Detect which cell encompasses the target text, then output its [X, Y] center coordinate. 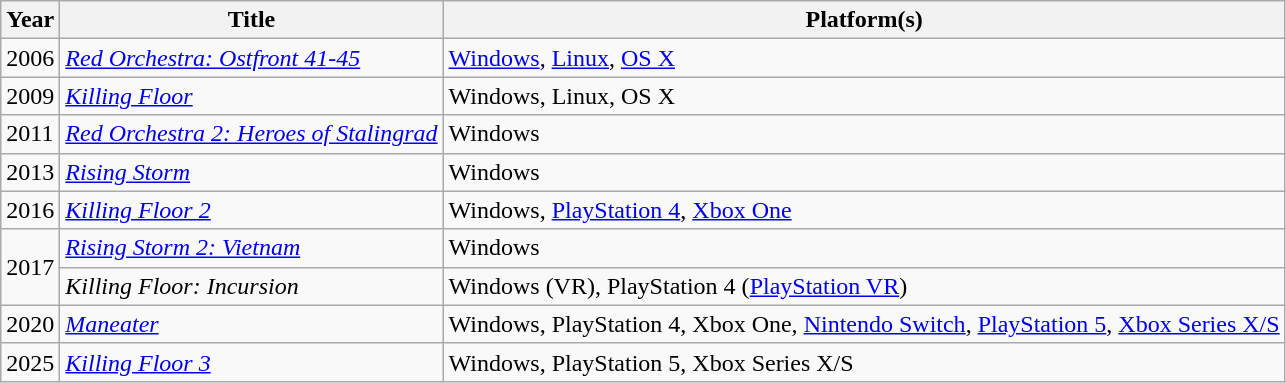
Title [252, 20]
2016 [30, 210]
Killing Floor [252, 96]
Maneater [252, 324]
Windows, PlayStation 5, Xbox Series X/S [864, 362]
Year [30, 20]
2011 [30, 134]
2006 [30, 58]
2020 [30, 324]
2017 [30, 267]
Platform(s) [864, 20]
2025 [30, 362]
Rising Storm [252, 172]
Killing Floor 3 [252, 362]
Killing Floor: Incursion [252, 286]
Windows, PlayStation 4, Xbox One, Nintendo Switch, PlayStation 5, Xbox Series X/S [864, 324]
Windows, PlayStation 4, Xbox One [864, 210]
2013 [30, 172]
Rising Storm 2: Vietnam [252, 248]
Killing Floor 2 [252, 210]
Red Orchestra 2: Heroes of Stalingrad [252, 134]
Windows (VR), PlayStation 4 (PlayStation VR) [864, 286]
2009 [30, 96]
Red Orchestra: Ostfront 41-45 [252, 58]
